Locate the cell with the specified text and output its (x, y) center coordinate. 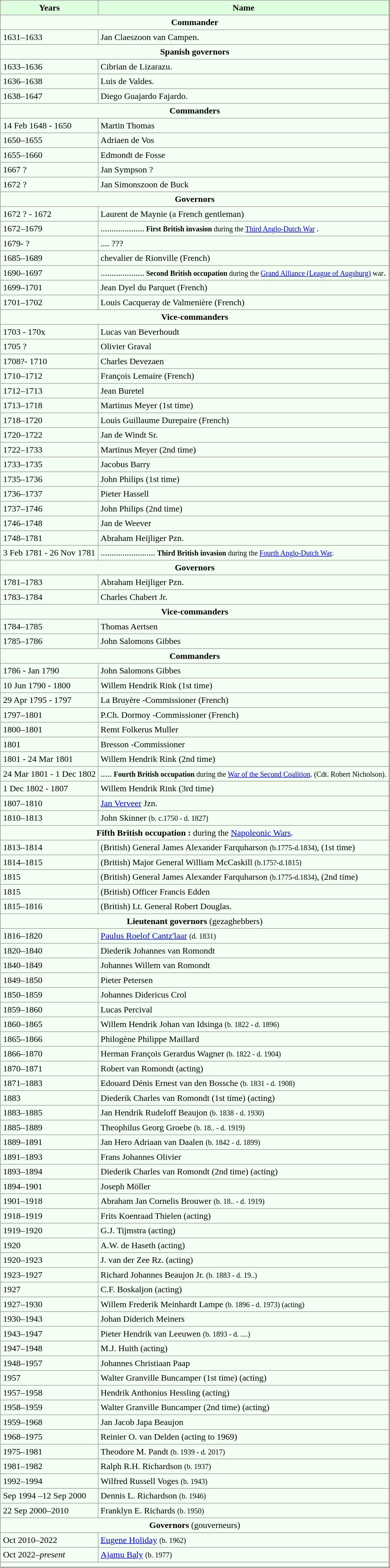
Edmondt de Fosse (244, 155)
1636–1638 (49, 81)
Wilfred Russell Voges (b. 1943) (244, 1481)
Charles Chabert Jr. (244, 597)
3 Feb 1781 - 26 Nov 1781 (49, 553)
1968–1975 (49, 1437)
La Bruyère -Commissioner (French) (244, 700)
(British) Officer Francis Edden (244, 892)
Dennis L. Richardson (b. 1946) (244, 1496)
1638–1647 (49, 96)
Edouard Dénis Ernest van den Bossche (b. 1831 - d. 1908) (244, 1083)
10 Jun 1790 - 1800 (49, 685)
1849–1850 (49, 980)
1813–1814 (49, 847)
1701–1702 (49, 302)
1784–1785 (49, 626)
J. van der Zee Rz. (acting) (244, 1260)
1885–1889 (49, 1127)
(British) Major General William McCaskill (b.175?-d.1815) (244, 862)
Willem Hendrik Rink (1st time) (244, 685)
1783–1784 (49, 597)
1866–1870 (49, 1054)
1713–1718 (49, 405)
Paulus Roelof Cantz'laar (d. 1831) (244, 936)
Oct 2022–present (49, 1555)
Martinus Meyer (1st time) (244, 405)
1 Dec 1802 - 1807 (49, 788)
.... ??? (244, 243)
1883–1885 (49, 1113)
Jean Buretel (244, 391)
1690–1697 (49, 273)
Sep 1994 –12 Sep 2000 (49, 1496)
1800–1801 (49, 729)
1871–1883 (49, 1083)
Lucas van Beverhoudt (244, 332)
1733–1735 (49, 464)
Governors (gouverneurs) (195, 1525)
Frits Koenraad Thielen (acting) (244, 1216)
1814–1815 (49, 862)
24 Mar 1801 - 1 Dec 1802 (49, 774)
.................... First British invasion during the Third Anglo-Dutch War . (244, 228)
P.Ch. Dormoy -Commissioner (French) (244, 715)
1947–1948 (49, 1348)
Johannes Willem van Romondt (244, 965)
1958–1959 (49, 1407)
Theodore M. Pandt (b. 1939 - d. 2017) (244, 1452)
1781–1783 (49, 582)
Jan Jacob Japa Beaujon (244, 1422)
Joseph Möller (244, 1186)
1672 ? (49, 184)
Jean Dyel du Parquet (French) (244, 287)
1891–1893 (49, 1157)
1959–1968 (49, 1422)
1797–1801 (49, 715)
22 Sep 2000–2010 (49, 1511)
Willem Frederik Meinhardt Lampe (b. 1896 - d. 1973) (acting) (244, 1304)
1923–1927 (49, 1275)
Reinier O. van Delden (acting to 1969) (244, 1437)
..... Fourth British occupation during the War of the Second Coalition. (Cdt. Robert Nicholson). (244, 774)
Louis Cacqueray de Valmenière (French) (244, 302)
1883 (49, 1098)
1927–1930 (49, 1304)
1992–1994 (49, 1481)
Jan Claeszoon van Campen. (244, 37)
Ajamu Baly (b. 1977) (244, 1555)
Walter Granville Buncamper (2nd time) (acting) (244, 1407)
1679- ? (49, 243)
1786 - Jan 1790 (49, 670)
François Lemaire (French) (244, 376)
1901–1918 (49, 1201)
Jan Verveer Jzn. (244, 803)
Philogène Philippe Maillard (244, 1039)
(British) Lt. General Robert Douglas. (244, 906)
1918–1919 (49, 1216)
Jan Hendrik Rudeloff Beaujon (b. 1838 - d. 1930) (244, 1113)
Jan de Weever (244, 523)
Theophilus Georg Groebe (b. 18.. - d. 1919) (244, 1127)
Johannes Didericus Crol (244, 995)
1650–1655 (49, 140)
1737–1746 (49, 509)
Bresson -Commissioner (244, 744)
1943–1947 (49, 1334)
Diederik Charles van Romondt (2nd time) (acting) (244, 1171)
Laurent de Maynie (a French gentleman) (244, 214)
Jan Hero Adriaan van Daalen (b. 1842 - d. 1899) (244, 1142)
Pieter Petersen (244, 980)
29 Apr 1795 - 1797 (49, 700)
1703 - 170x (49, 332)
Richard Johannes Beaujon Jr. (b. 1883 - d. 19..) (244, 1275)
1816–1820 (49, 936)
1927 (49, 1289)
Abraham Jan Cornelis Brouwer (b. 18.. - d. 1919) (244, 1201)
1807–1810 (49, 803)
1801 - 24 Mar 1801 (49, 759)
Name (244, 8)
1894–1901 (49, 1186)
......................... Third British invasion during the Fourth Anglo-Dutch War. (244, 553)
1655–1660 (49, 155)
1930–1943 (49, 1319)
1633–1636 (49, 67)
1708?- 1710 (49, 361)
1850–1859 (49, 995)
Fifth British occupation : during the Napoleonic Wars. (195, 833)
1957–1958 (49, 1393)
Martin Thomas (244, 126)
Herman François Gerardus Wagner (b. 1822 - d. 1904) (244, 1054)
1870–1871 (49, 1068)
chevalier de Rionville (French) (244, 258)
1889–1891 (49, 1142)
Louis Guillaume Durepaire (French) (244, 420)
1718–1720 (49, 420)
Walter Granville Buncamper (1st time) (acting) (244, 1378)
.................... Second British occupation during the Grand Alliance (League of Augsburg) war. (244, 273)
1981–1982 (49, 1466)
Jan Sympson ? (244, 170)
1948–1957 (49, 1363)
1810–1813 (49, 818)
John Philips (1st time) (244, 479)
1672–1679 (49, 228)
1712–1713 (49, 391)
1746–1748 (49, 523)
Eugene Holiday (b. 1962) (244, 1540)
1860–1865 (49, 1024)
Lieutenant governors (gezaghebbers) (195, 921)
Years (49, 8)
1672 ? - 1672 (49, 214)
G.J. Tijmstra (acting) (244, 1230)
Pieter Hassell (244, 494)
1919–1920 (49, 1230)
1748–1781 (49, 538)
Luis de Valdes. (244, 81)
Spanish governors (195, 52)
Diego Guajardo Fajardo. (244, 96)
Robert van Romondt (acting) (244, 1068)
1705 ? (49, 346)
(British) General James Alexander Farquharson (b.1775-d.1834), (2nd time) (244, 877)
Jan de Windt Sr. (244, 435)
1785–1786 (49, 641)
1722–1733 (49, 450)
1957 (49, 1378)
Hendrik Anthonius Hessling (acting) (244, 1393)
Lucas Percival (244, 1010)
M.J. Huith (acting) (244, 1348)
1975–1981 (49, 1452)
Johan Diderich Meiners (244, 1319)
Cibrian de Lizarazu. (244, 67)
Franklyn E. Richards (b. 1950) (244, 1511)
1859–1860 (49, 1010)
Pieter Hendrik van Leeuwen (b. 1893 - d. ....) (244, 1334)
1736–1737 (49, 494)
Thomas Aertsen (244, 626)
A.W. de Haseth (acting) (244, 1245)
1735–1736 (49, 479)
1815–1816 (49, 906)
C.F. Boskaljon (acting) (244, 1289)
John Skinner (b. c.1750 - d. 1827) (244, 818)
Jacobus Barry (244, 464)
1685–1689 (49, 258)
Diederik Charles van Romondt (1st time) (acting) (244, 1098)
Willem Hendrik Rink (3rd time) (244, 788)
Willem Hendrik Johan van Idsinga (b. 1822 - d. 1896) (244, 1024)
1920–1923 (49, 1260)
Ralph R.H. Richardson (b. 1937) (244, 1466)
Jan Simonszoon de Buck (244, 184)
14 Feb 1648 - 1650 (49, 126)
Commander (195, 22)
Adriaen de Vos (244, 140)
1720–1722 (49, 435)
Frans Johannes Olivier (244, 1157)
(British) General James Alexander Farquharson (b.1775-d.1834), (1st time) (244, 847)
1699–1701 (49, 287)
1893–1894 (49, 1171)
1840–1849 (49, 965)
1710–1712 (49, 376)
1631–1633 (49, 37)
1820–1840 (49, 951)
Diederik Johannes van Romondt (244, 951)
1865–1866 (49, 1039)
Martinus Meyer (2nd time) (244, 450)
1920 (49, 1245)
John Philips (2nd time) (244, 509)
Oct 2010–2022 (49, 1540)
Johannes Christiaan Paap (244, 1363)
Charles Devezaen (244, 361)
1667 ? (49, 170)
Remt Folkerus Muller (244, 729)
Olivier Graval (244, 346)
1801 (49, 744)
Willem Hendrik Rink (2nd time) (244, 759)
